Search for the cell housing the specified text and yield its [X, Y] center coordinate. 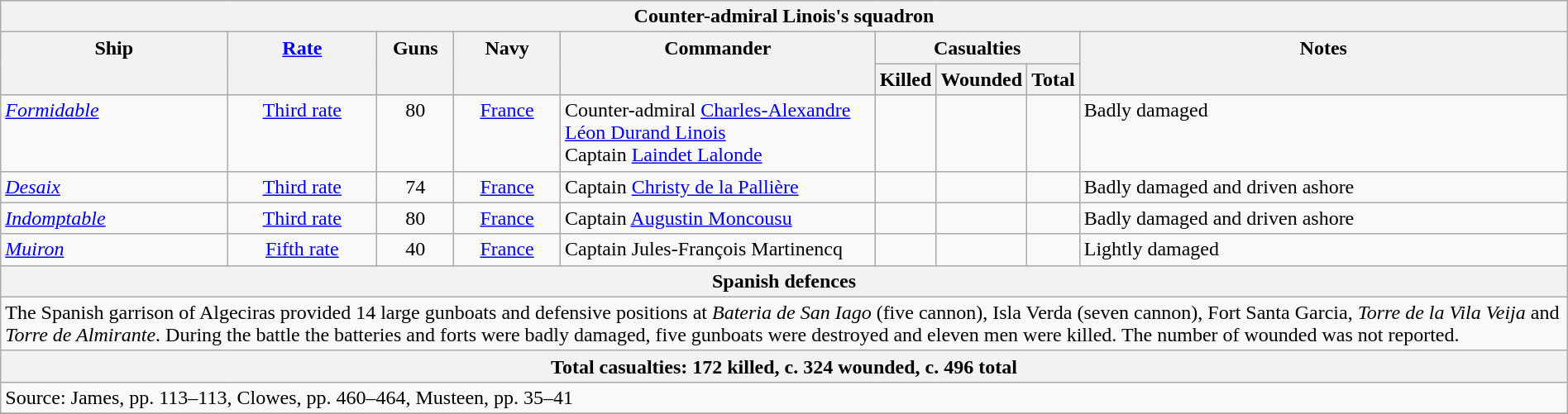
Captain Christy de la Pallière [718, 187]
Killed [906, 79]
Commander [718, 64]
Ship [114, 64]
Indomptable [114, 218]
Formidable [114, 133]
Spanish defences [784, 281]
Total [1054, 79]
Source: James, pp. 113–113, Clowes, pp. 460–464, Musteen, pp. 35–41 [784, 397]
Captain Augustin Moncousu [718, 218]
Total casualties: 172 killed, c. 324 wounded, c. 496 total [784, 366]
Casualties [978, 48]
Guns [415, 64]
Notes [1323, 64]
Lightly damaged [1323, 250]
74 [415, 187]
Wounded [982, 79]
Counter-admiral Linois's squadron [784, 17]
Fifth rate [303, 250]
Captain Jules-François Martinencq [718, 250]
Muiron [114, 250]
Rate [303, 64]
40 [415, 250]
Navy [508, 64]
Desaix [114, 187]
Counter-admiral Charles-Alexandre Léon Durand LinoisCaptain Laindet Lalonde [718, 133]
Badly damaged [1323, 133]
